Return the (X, Y) coordinate for the center point of the cell that contains the specified text.  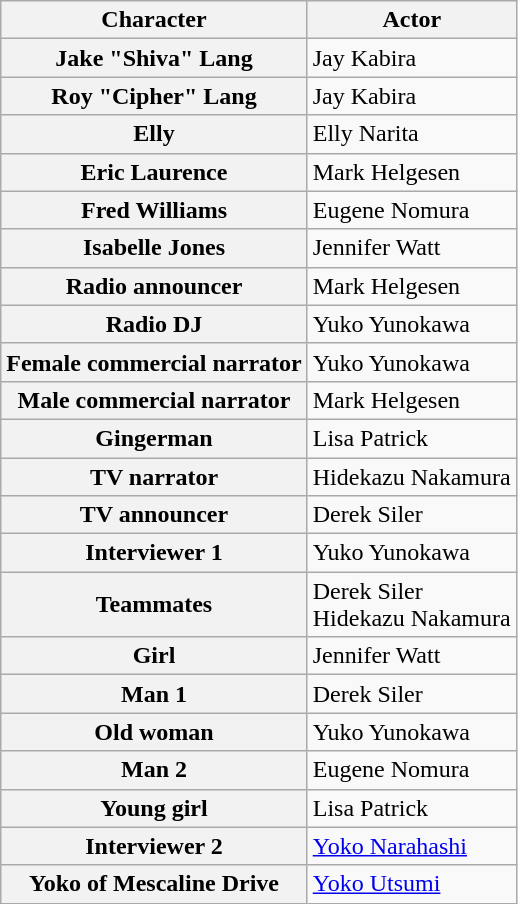
Roy "Cipher" Lang (154, 96)
Character (154, 20)
Yoko of Mescaline Drive (154, 884)
Gingerman (154, 438)
Girl (154, 656)
Man 2 (154, 770)
Man 1 (154, 694)
Male commercial narrator (154, 400)
Elly Narita (412, 134)
Derek SilerHidekazu Nakamura (412, 604)
Hidekazu Nakamura (412, 477)
Isabelle Jones (154, 248)
TV narrator (154, 477)
Radio DJ (154, 324)
Interviewer 2 (154, 846)
Yoko Narahashi (412, 846)
Old woman (154, 732)
Female commercial narrator (154, 362)
Teammates (154, 604)
Young girl (154, 808)
Fred Williams (154, 210)
Eric Laurence (154, 172)
TV announcer (154, 515)
Elly (154, 134)
Interviewer 1 (154, 553)
Actor (412, 20)
Yoko Utsumi (412, 884)
Jake "Shiva" Lang (154, 58)
Radio announcer (154, 286)
